Extract the [x, y] coordinate from the center of the cell holding the provided text.  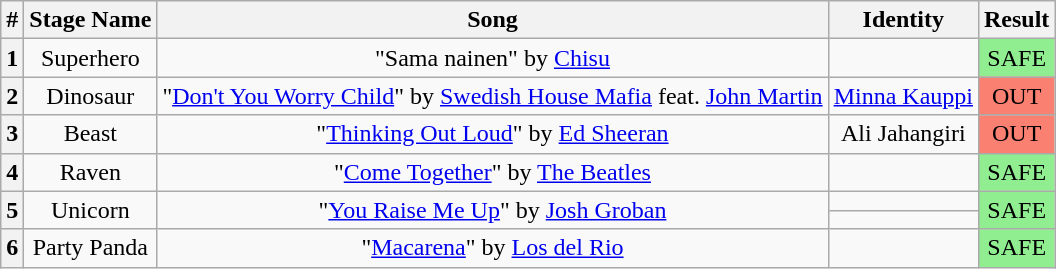
"Macarena" by Los del Rio [492, 248]
Party Panda [90, 248]
Ali Jahangiri [903, 134]
Unicorn [90, 210]
1 [12, 58]
4 [12, 172]
"Don't You Worry Child" by Swedish House Mafia feat. John Martin [492, 96]
5 [12, 210]
2 [12, 96]
Result [1016, 20]
"You Raise Me Up" by Josh Groban [492, 210]
"Come Together" by The Beatles [492, 172]
Dinosaur [90, 96]
"Sama nainen" by Chisu [492, 58]
Identity [903, 20]
Stage Name [90, 20]
# [12, 20]
Song [492, 20]
"Thinking Out Loud" by Ed Sheeran [492, 134]
Minna Kauppi [903, 96]
Superhero [90, 58]
Raven [90, 172]
3 [12, 134]
Beast [90, 134]
6 [12, 248]
